Determine the [X, Y] coordinate at the center of the cell enclosing the given text.  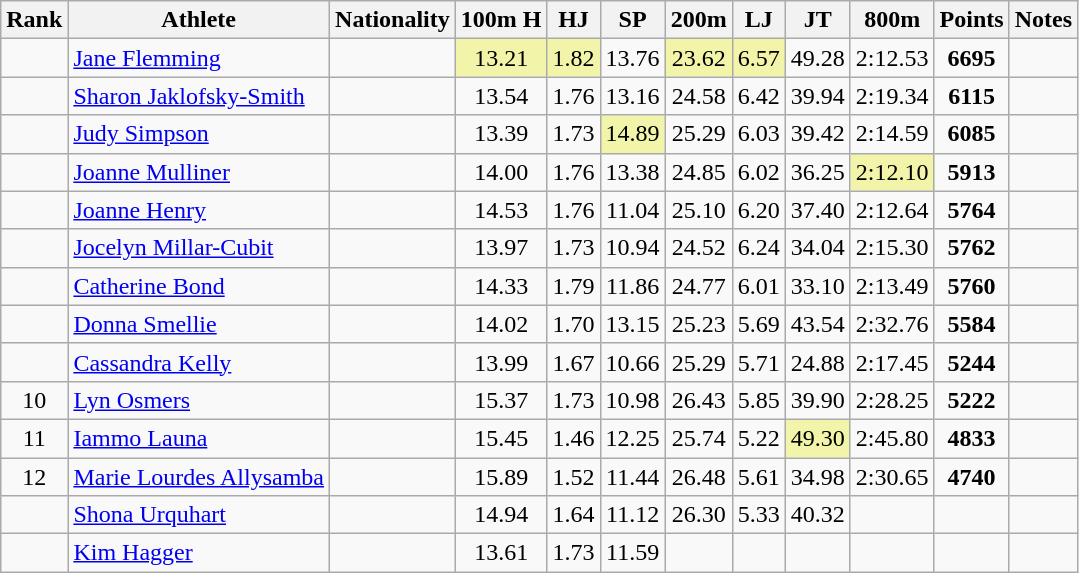
13.21 [501, 58]
5.69 [758, 324]
13.97 [501, 248]
26.43 [698, 400]
13.39 [501, 134]
13.54 [501, 96]
200m [698, 20]
14.53 [501, 210]
Sharon Jaklofsky-Smith [199, 96]
6.01 [758, 286]
5.22 [758, 438]
1.64 [574, 515]
LJ [758, 20]
Marie Lourdes Allysamba [199, 477]
15.45 [501, 438]
2:12.64 [892, 210]
JT [818, 20]
Rank [34, 20]
1.82 [574, 58]
14.00 [501, 172]
Donna Smellie [199, 324]
2:19.34 [892, 96]
24.85 [698, 172]
Notes [1043, 20]
33.10 [818, 286]
49.28 [818, 58]
11.86 [632, 286]
36.25 [818, 172]
11.44 [632, 477]
6.57 [758, 58]
4833 [972, 438]
39.94 [818, 96]
2:30.65 [892, 477]
2:15.30 [892, 248]
5.61 [758, 477]
2:12.10 [892, 172]
5584 [972, 324]
37.40 [818, 210]
Iammo Launa [199, 438]
5.33 [758, 515]
12 [34, 477]
43.54 [818, 324]
4740 [972, 477]
6.24 [758, 248]
2:28.25 [892, 400]
5.71 [758, 362]
Kim Hagger [199, 553]
24.88 [818, 362]
Joanne Henry [199, 210]
6.20 [758, 210]
49.30 [818, 438]
13.76 [632, 58]
Athlete [199, 20]
13.15 [632, 324]
40.32 [818, 515]
25.74 [698, 438]
23.62 [698, 58]
SP [632, 20]
25.23 [698, 324]
11 [34, 438]
100m H [501, 20]
6.03 [758, 134]
14.02 [501, 324]
2:32.76 [892, 324]
2:13.49 [892, 286]
2:45.80 [892, 438]
24.58 [698, 96]
1.70 [574, 324]
26.48 [698, 477]
1.46 [574, 438]
26.30 [698, 515]
HJ [574, 20]
15.37 [501, 400]
39.42 [818, 134]
10.66 [632, 362]
11.04 [632, 210]
12.25 [632, 438]
1.67 [574, 362]
2:17.45 [892, 362]
11.59 [632, 553]
25.10 [698, 210]
6695 [972, 58]
5.85 [758, 400]
2:12.53 [892, 58]
Shona Urquhart [199, 515]
13.99 [501, 362]
13.61 [501, 553]
5913 [972, 172]
14.94 [501, 515]
5244 [972, 362]
13.16 [632, 96]
1.52 [574, 477]
34.98 [818, 477]
800m [892, 20]
Judy Simpson [199, 134]
6085 [972, 134]
5760 [972, 286]
2:14.59 [892, 134]
1.79 [574, 286]
6.42 [758, 96]
Lyn Osmers [199, 400]
5764 [972, 210]
13.38 [632, 172]
Catherine Bond [199, 286]
10.98 [632, 400]
15.89 [501, 477]
Nationality [393, 20]
14.33 [501, 286]
6.02 [758, 172]
Points [972, 20]
5762 [972, 248]
14.89 [632, 134]
Cassandra Kelly [199, 362]
10 [34, 400]
34.04 [818, 248]
5222 [972, 400]
39.90 [818, 400]
11.12 [632, 515]
Joanne Mulliner [199, 172]
10.94 [632, 248]
6115 [972, 96]
24.77 [698, 286]
Jane Flemming [199, 58]
24.52 [698, 248]
Jocelyn Millar-Cubit [199, 248]
